Output the (x, y) coordinate of the center of the cell containing the given text.  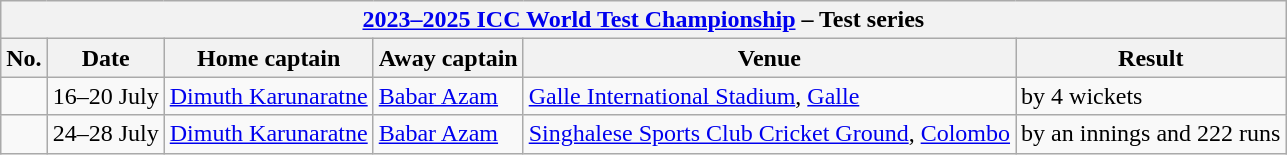
24–28 July (106, 134)
Venue (769, 58)
No. (24, 58)
Singhalese Sports Club Cricket Ground, Colombo (769, 134)
Away captain (448, 58)
Home captain (268, 58)
Date (106, 58)
by 4 wickets (1151, 96)
Result (1151, 58)
2023–2025 ICC World Test Championship – Test series (644, 20)
16–20 July (106, 96)
Galle International Stadium, Galle (769, 96)
by an innings and 222 runs (1151, 134)
